Search for the cell housing the specified text and yield its (x, y) center coordinate. 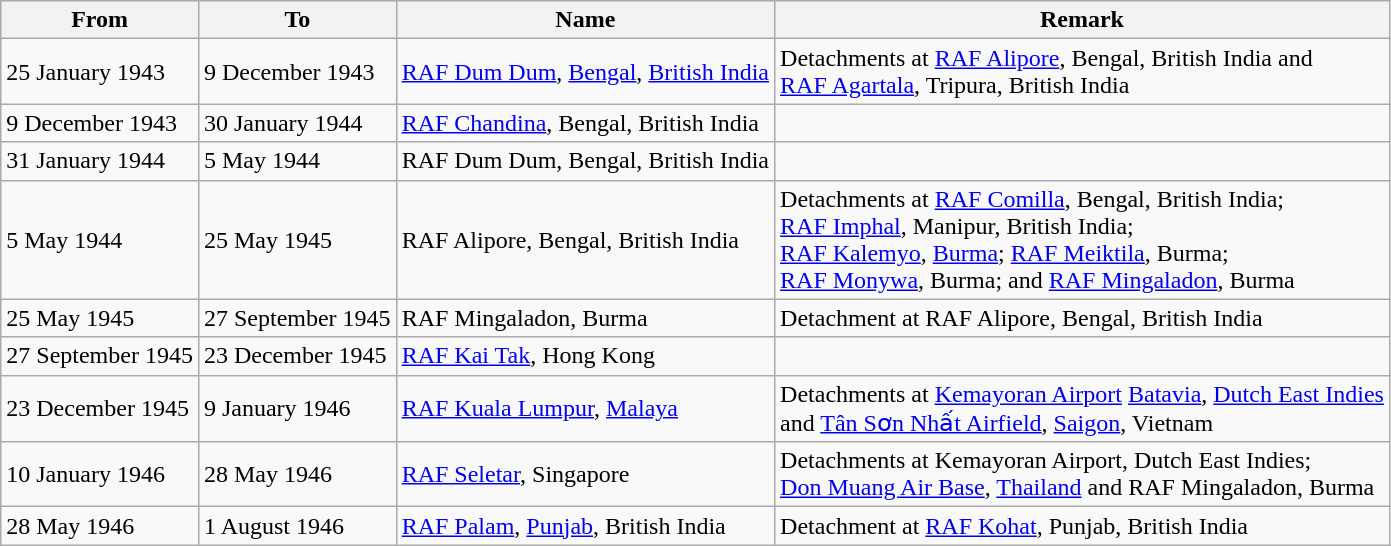
RAF Kai Tak, Hong Kong (585, 356)
31 January 1944 (100, 161)
1 August 1946 (297, 526)
RAF Seletar, Singapore (585, 474)
RAF Alipore, Bengal, British India (585, 240)
Name (585, 20)
From (100, 20)
25 January 1943 (100, 72)
To (297, 20)
Remark (1082, 20)
RAF Palam, Punjab, British India (585, 526)
Detachment at RAF Kohat, Punjab, British India (1082, 526)
9 January 1946 (297, 408)
Detachments at Kemayoran Airport, Dutch East Indies;Don Muang Air Base, Thailand and RAF Mingaladon, Burma (1082, 474)
Detachments at Kemayoran Airport Batavia, Dutch East Indies and Tân Sơn Nhất Airfield, Saigon, Vietnam (1082, 408)
Detachments at RAF Alipore, Bengal, British India and RAF Agartala, Tripura, British India (1082, 72)
30 January 1944 (297, 123)
RAF Kuala Lumpur, Malaya (585, 408)
Detachment at RAF Alipore, Bengal, British India (1082, 318)
RAF Chandina, Bengal, British India (585, 123)
10 January 1946 (100, 474)
RAF Mingaladon, Burma (585, 318)
